Determine the [x, y] coordinate at the center of the cell enclosing the given text.  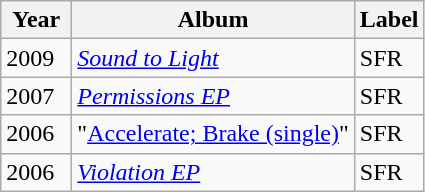
"Accelerate; Brake (single)" [214, 134]
2009 [36, 58]
Year [36, 20]
Permissions EP [214, 96]
Label [389, 20]
Album [214, 20]
Violation EP [214, 172]
Sound to Light [214, 58]
2007 [36, 96]
